Scan for the cell matching the given text and deliver its (X, Y) coordinate at center. 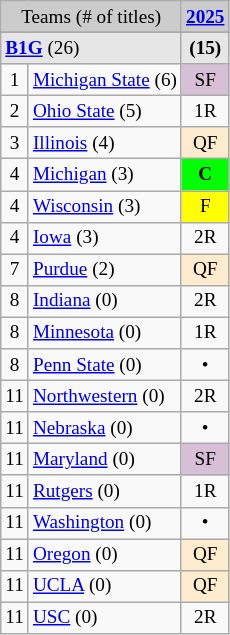
Rutgers (0) (104, 491)
C (205, 175)
2025 (205, 17)
Oregon (0) (104, 554)
(15) (205, 48)
2 (15, 111)
UCLA (0) (104, 586)
Iowa (3) (104, 238)
USC (0) (104, 618)
Michigan (3) (104, 175)
Teams (# of titles) (92, 17)
Wisconsin (3) (104, 206)
Penn State (0) (104, 365)
Purdue (2) (104, 270)
3 (15, 143)
B1G (26) (92, 48)
7 (15, 270)
Minnesota (0) (104, 333)
Indiana (0) (104, 301)
1 (15, 80)
Maryland (0) (104, 460)
F (205, 206)
Washington (0) (104, 523)
Michigan State (6) (104, 80)
Ohio State (5) (104, 111)
Illinois (4) (104, 143)
Northwestern (0) (104, 396)
Nebraska (0) (104, 428)
